Pinpoint the cell where the given text exists, returning its (X, Y) midpoint coordinate. 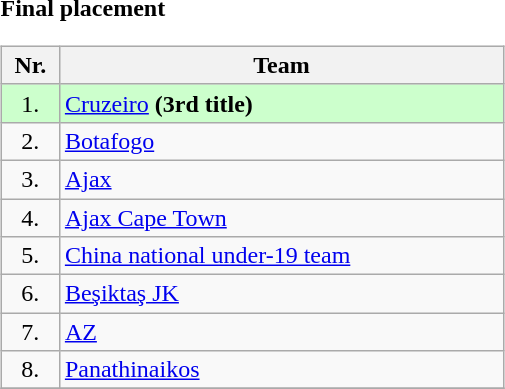
Panathinaikos (281, 370)
3. (30, 179)
2. (30, 141)
Nr. (30, 65)
Cruzeiro (3rd title) (281, 103)
Ajax (281, 179)
1. (30, 103)
5. (30, 256)
Beşiktaş JK (281, 294)
Team (281, 65)
China national under-19 team (281, 256)
4. (30, 217)
AZ (281, 332)
Ajax Cape Town (281, 217)
7. (30, 332)
8. (30, 370)
6. (30, 294)
Botafogo (281, 141)
